Extract the (x, y) coordinate from the center of the cell holding the provided text.  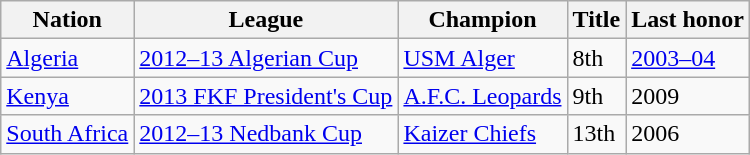
2006 (688, 134)
Title (596, 20)
Champion (482, 20)
South Africa (68, 134)
13th (596, 134)
League (266, 20)
Last honor (688, 20)
2012–13 Nedbank Cup (266, 134)
9th (596, 96)
Nation (68, 20)
2012–13 Algerian Cup (266, 58)
A.F.C. Leopards (482, 96)
2003–04 (688, 58)
USM Alger (482, 58)
Algeria (68, 58)
Kaizer Chiefs (482, 134)
8th (596, 58)
Kenya (68, 96)
2009 (688, 96)
2013 FKF President's Cup (266, 96)
